Find where the given text appears and provide that cell's center as (X, Y) coordinate. 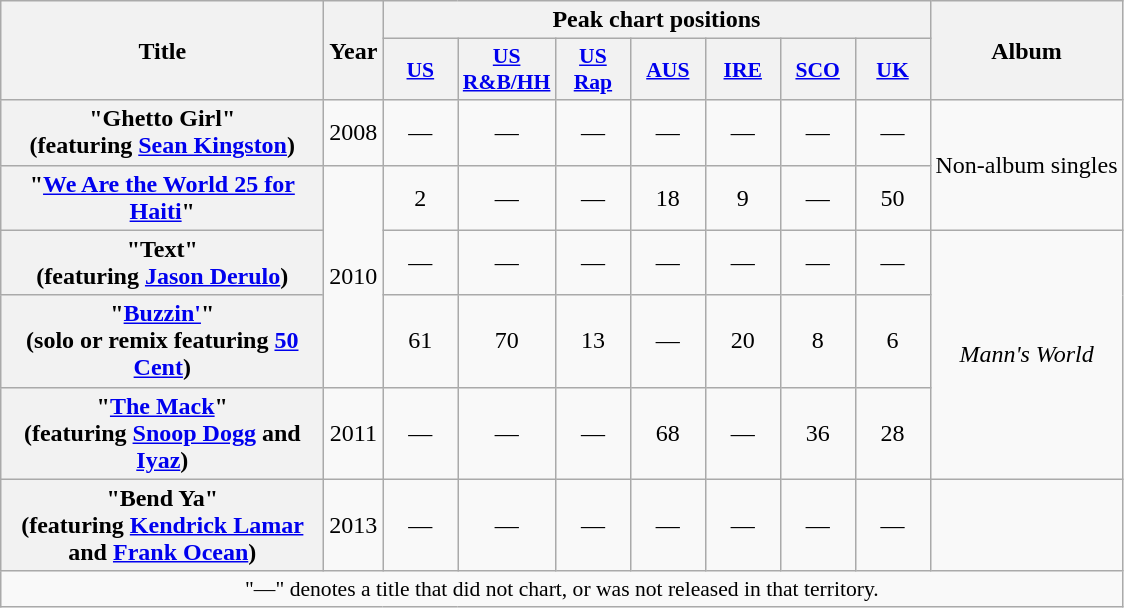
68 (668, 433)
AUS (668, 70)
US R&B/HH (507, 70)
13 (592, 341)
Album (1026, 50)
"Text" (featuring Jason Derulo) (162, 262)
70 (507, 341)
UK (892, 70)
28 (892, 433)
61 (420, 341)
8 (818, 341)
"We Are the World 25 for Haiti" (162, 198)
Year (354, 50)
Peak chart positions (656, 20)
20 (742, 341)
50 (892, 198)
2011 (354, 433)
"—" denotes a title that did not chart, or was not released in that territory. (562, 589)
"Buzzin'"(solo or remix featuring 50 Cent) (162, 341)
6 (892, 341)
"The Mack" (featuring Snoop Dogg and Iyaz) (162, 433)
2010 (354, 276)
Non-album singles (1026, 165)
SCO (818, 70)
2 (420, 198)
18 (668, 198)
2008 (354, 132)
Title (162, 50)
Mann's World (1026, 354)
US (420, 70)
9 (742, 198)
US Rap (592, 70)
2013 (354, 525)
IRE (742, 70)
"Ghetto Girl" (featuring Sean Kingston) (162, 132)
"Bend Ya" (featuring Kendrick Lamar and Frank Ocean) (162, 525)
36 (818, 433)
